Capture the cell that displays the provided text and extract its (X, Y) central coordinate. 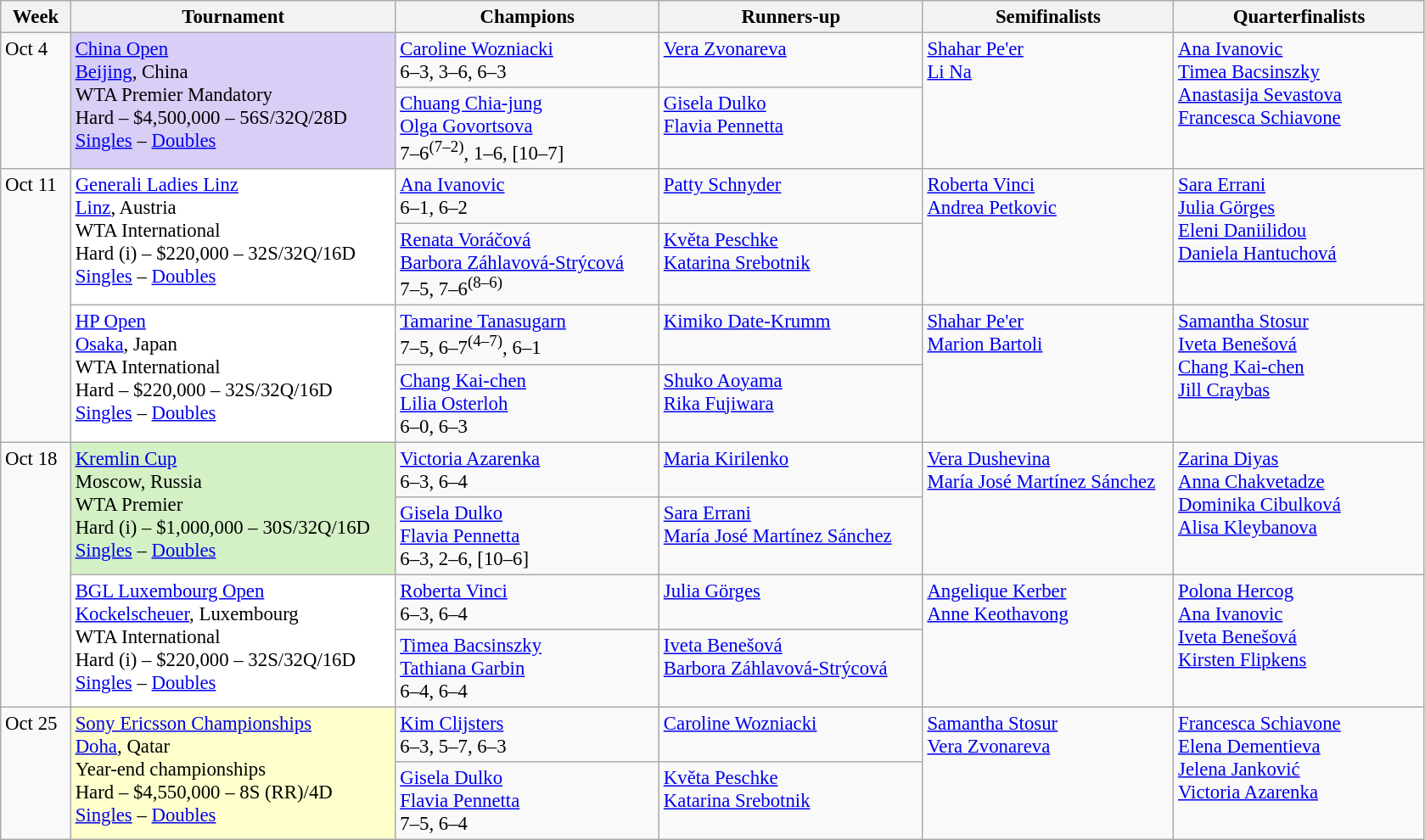
Renata Voráčová Barbora Záhlavová-Strýcová 7–5, 7–6(8–6) (528, 265)
Ana Ivanovic 6–1, 6–2 (528, 197)
Gisela Dulko Flavia Pennetta7–5, 6–4 (528, 801)
Angelique Kerber Anne Keothavong (1048, 641)
Chang Kai-chen Lilia Osterloh6–0, 6–3 (528, 403)
Ana Ivanovic Timea Bacsinszky Anastasija Sevastova Francesca Schiavone (1299, 102)
Sony Ericsson Championships Doha, QatarYear-end championshipsHard – $4,550,000 – 8S (RR)/4DSingles – Doubles (233, 773)
Tamarine Tanasugarn7–5, 6–7(4–7), 6–1 (528, 334)
Polona Hercog Ana Ivanovic Iveta Benešová Kirsten Flipkens (1299, 641)
Oct 18 (36, 574)
Vera Zvonareva (791, 61)
Roberta Vinci Andrea Petkovic (1048, 238)
Shahar Pe'er Marion Bartoli (1048, 373)
Oct 11 (36, 305)
Caroline Wozniacki6–3, 3–6, 6–3 (528, 61)
Quarterfinalists (1299, 17)
China Open Beijing, ChinaWTA Premier MandatoryHard – $4,500,000 – 56S/32Q/28DSingles – Doubles (233, 102)
Gisela Dulko Flavia Pennetta (791, 128)
Julia Görges (791, 602)
Shahar Pe'er Li Na (1048, 102)
Champions (528, 17)
Vera Dushevina María José Martínez Sánchez (1048, 508)
BGL Luxembourg Open Kockelscheuer, LuxembourgWTA InternationalHard (i) – $220,000 – 32S/32Q/16DSingles – Doubles (233, 641)
Timea Bacsinszky Tathiana Garbin 6–4, 6–4 (528, 669)
Kim Clijsters6–3, 5–7, 6–3 (528, 735)
Maria Kirilenko (791, 470)
Gisela Dulko Flavia Pennetta 6–3, 2–6, [10–6] (528, 535)
Shuko Aoyama Rika Fujiwara (791, 403)
Kremlin Cup Moscow, RussiaWTA PremierHard (i) – $1,000,000 – 30S/32Q/16DSingles – Doubles (233, 508)
Francesca Schiavone Elena Dementieva Jelena Janković Victoria Azarenka (1299, 773)
Oct 4 (36, 102)
Sara Errani Julia Görges Eleni Daniilidou Daniela Hantuchová (1299, 238)
Samantha Stosur Iveta Benešová Chang Kai-chen Jill Craybas (1299, 373)
Iveta Benešová Barbora Záhlavová-Strýcová (791, 669)
Tournament (233, 17)
Oct 25 (36, 773)
Caroline Wozniacki (791, 735)
Samantha Stosur Vera Zvonareva (1048, 773)
Sara Errani María José Martínez Sánchez (791, 535)
Semifinalists (1048, 17)
Roberta Vinci 6–3, 6–4 (528, 602)
Patty Schnyder (791, 197)
Victoria Azarenka 6–3, 6–4 (528, 470)
Generali Ladies Linz Linz, AustriaWTA InternationalHard (i) – $220,000 – 32S/32Q/16DSingles – Doubles (233, 238)
Kimiko Date-Krumm (791, 334)
HP Open Osaka, JapanWTA InternationalHard – $220,000 – 32S/32Q/16DSingles – Doubles (233, 373)
Runners-up (791, 17)
Chuang Chia-jung Olga Govortsova7–6(7–2), 1–6, [10–7] (528, 128)
Week (36, 17)
Zarina Diyas Anna Chakvetadze Dominika Cibulková Alisa Kleybanova (1299, 508)
